Locate the cell with the specified text and output its [X, Y] center coordinate. 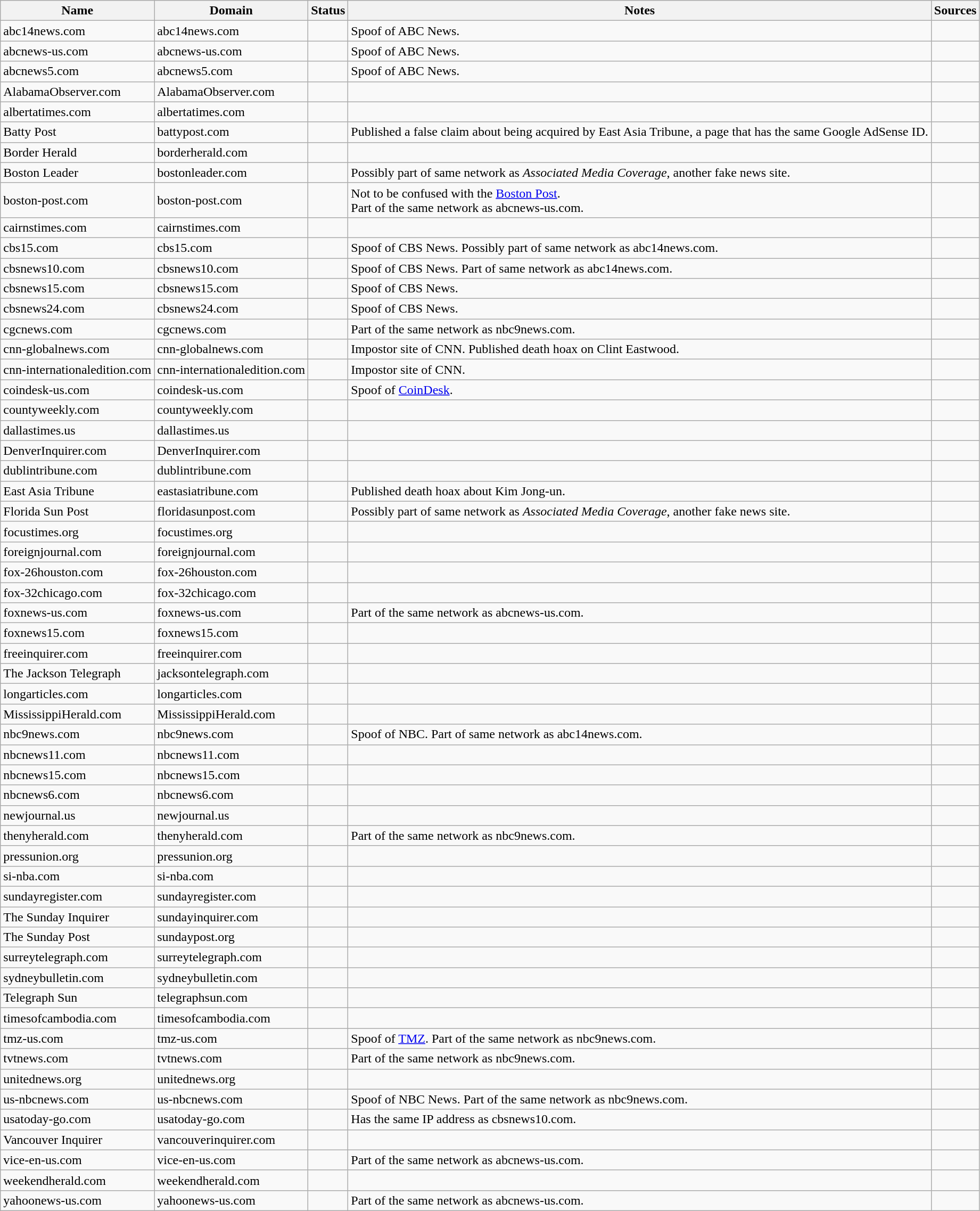
Boston Leader [78, 173]
Sources [955, 11]
Not to be confused with the Boston Post.Part of the same network as abcnews-us.com. [640, 200]
Florida Sun Post [78, 511]
Batty Post [78, 132]
Notes [640, 11]
The Jackson Telegraph [78, 674]
Has the same IP address as cbsnews10.com. [640, 1119]
vancouverinquirer.com [231, 1140]
sundayinquirer.com [231, 917]
Published death hoax about Kim Jong-un. [640, 491]
Spoof of NBC. Part of same network as abc14news.com. [640, 734]
Spoof of CBS News. Possibly part of same network as abc14news.com. [640, 248]
eastasiatribune.com [231, 491]
Domain [231, 11]
Telegraph Sun [78, 998]
Impostor site of CNN. Published death hoax on Clint Eastwood. [640, 349]
borderherald.com [231, 152]
battypost.com [231, 132]
Spoof of NBC News. Part of the same network as nbc9news.com. [640, 1099]
East Asia Tribune [78, 491]
floridasunpost.com [231, 511]
Name [78, 11]
Vancouver Inquirer [78, 1140]
Border Herald [78, 152]
bostonleader.com [231, 173]
jacksontelegraph.com [231, 674]
Impostor site of CNN. [640, 370]
Spoof of CBS News. Part of same network as abc14news.com. [640, 268]
The Sunday Post [78, 937]
Status [328, 11]
Spoof of TMZ. Part of the same network as nbc9news.com. [640, 1038]
telegraphsun.com [231, 998]
Published a false claim about being acquired by East Asia Tribune, a page that has the same Google AdSense ID. [640, 132]
Spoof of CoinDesk. [640, 390]
sundaypost.org [231, 937]
The Sunday Inquirer [78, 917]
